Identify which cell holds the provided text, then report its (X, Y) central coordinate. 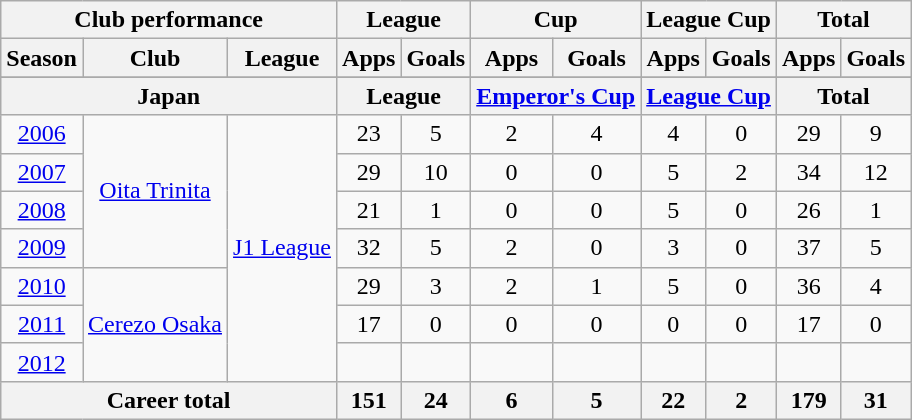
24 (436, 400)
Japan (169, 96)
10 (436, 172)
179 (808, 400)
2007 (42, 172)
2012 (42, 362)
Club performance (169, 20)
Season (42, 58)
12 (876, 172)
Club (154, 58)
Cerezo Osaka (154, 324)
Emperor's Cup (556, 96)
Oita Trinita (154, 191)
31 (876, 400)
34 (808, 172)
2009 (42, 248)
2010 (42, 286)
22 (674, 400)
Career total (169, 400)
2011 (42, 324)
23 (369, 134)
36 (808, 286)
2008 (42, 210)
37 (808, 248)
26 (808, 210)
Cup (556, 20)
J1 League (282, 248)
9 (876, 134)
32 (369, 248)
2006 (42, 134)
21 (369, 210)
6 (512, 400)
151 (369, 400)
